Find where the given text appears and provide that cell's center as (x, y) coordinate. 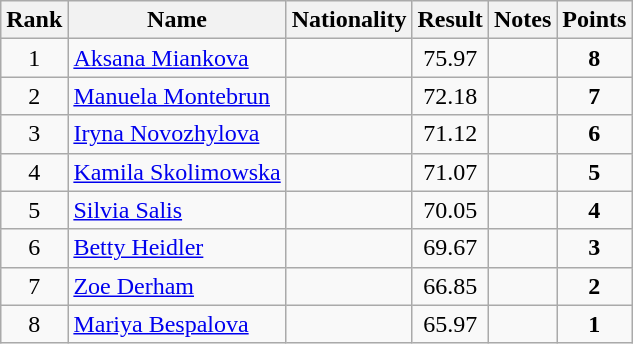
Rank (34, 20)
71.07 (450, 172)
Nationality (349, 20)
66.85 (450, 286)
Points (594, 20)
Aksana Miankova (177, 58)
75.97 (450, 58)
Mariya Bespalova (177, 324)
72.18 (450, 96)
Kamila Skolimowska (177, 172)
Silvia Salis (177, 210)
69.67 (450, 248)
Notes (522, 20)
Result (450, 20)
70.05 (450, 210)
Betty Heidler (177, 248)
Manuela Montebrun (177, 96)
65.97 (450, 324)
Zoe Derham (177, 286)
Iryna Novozhylova (177, 134)
71.12 (450, 134)
Name (177, 20)
